Scan for the cell matching the given text and deliver its (X, Y) coordinate at center. 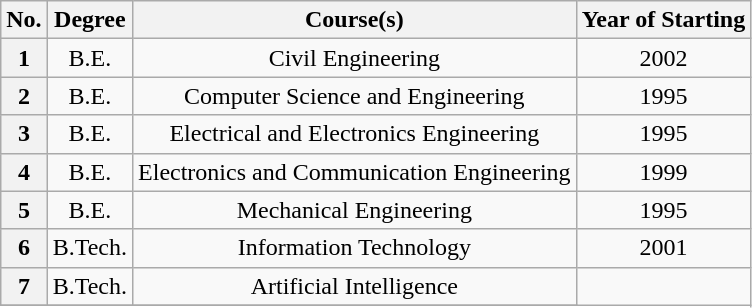
Course(s) (355, 20)
1999 (664, 172)
1 (24, 58)
3 (24, 134)
2001 (664, 248)
6 (24, 248)
Computer Science and Engineering (355, 96)
7 (24, 286)
Year of Starting (664, 20)
Artificial Intelligence (355, 286)
2 (24, 96)
No. (24, 20)
5 (24, 210)
2002 (664, 58)
Degree (90, 20)
4 (24, 172)
Electronics and Communication Engineering (355, 172)
Civil Engineering (355, 58)
Information Technology (355, 248)
Electrical and Electronics Engineering (355, 134)
Mechanical Engineering (355, 210)
